Determine the (x, y) coordinate at the center of the cell enclosing the given text.  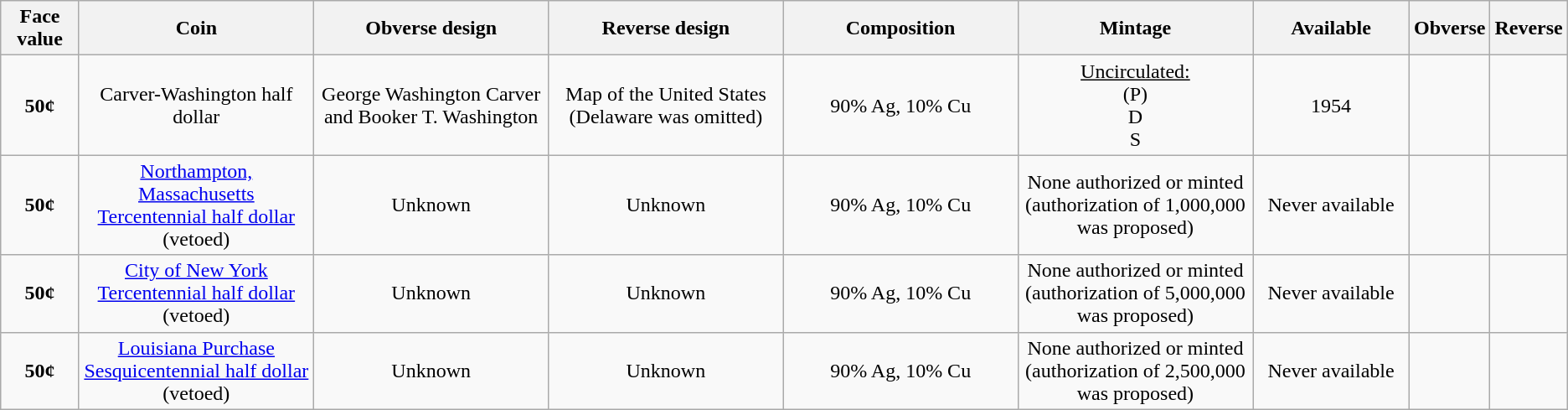
Reverse (1529, 29)
None authorized or minted (authorization of 2,500,000 was proposed) (1135, 371)
Obverse design (431, 29)
None authorized or minted (authorization of 1,000,000 was proposed) (1135, 205)
Face value (40, 29)
1954 (1332, 106)
Uncirculated: (P) D S (1135, 106)
Northampton, Massachusetts Tercentennial half dollar(vetoed) (196, 205)
Coin (196, 29)
George Washington Carver and Booker T. Washington (431, 106)
Available (1332, 29)
Composition (900, 29)
Reverse design (666, 29)
None authorized or minted (authorization of 5,000,000 was proposed) (1135, 293)
Obverse (1450, 29)
Louisiana Purchase Sesquicentennial half dollar(vetoed) (196, 371)
Map of the United States (Delaware was omitted) (666, 106)
Mintage (1135, 29)
Carver-Washington half dollar (196, 106)
City of New York Tercentennial half dollar(vetoed) (196, 293)
